Return (X, Y) of the center of cell containing provided text 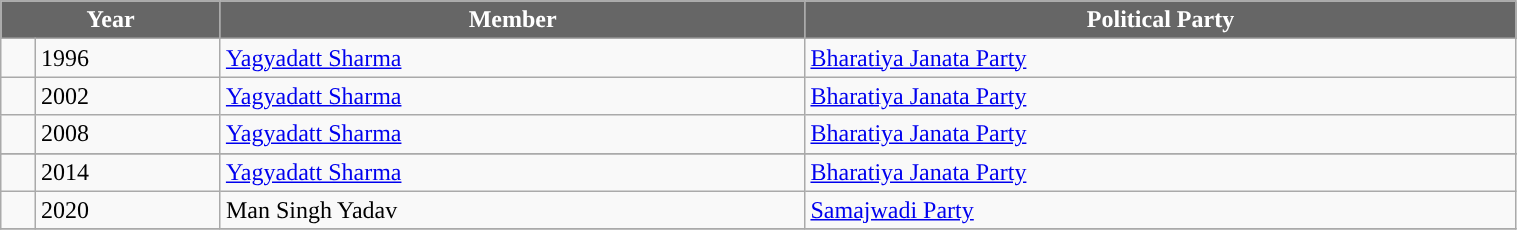
2008 (128, 134)
2002 (128, 96)
Member (512, 20)
2020 (128, 210)
2014 (128, 172)
Man Singh Yadav (512, 210)
1996 (128, 58)
Political Party (1160, 20)
Year (111, 20)
Samajwadi Party (1160, 210)
